Detect which cell encompasses the target text, then output its [x, y] center coordinate. 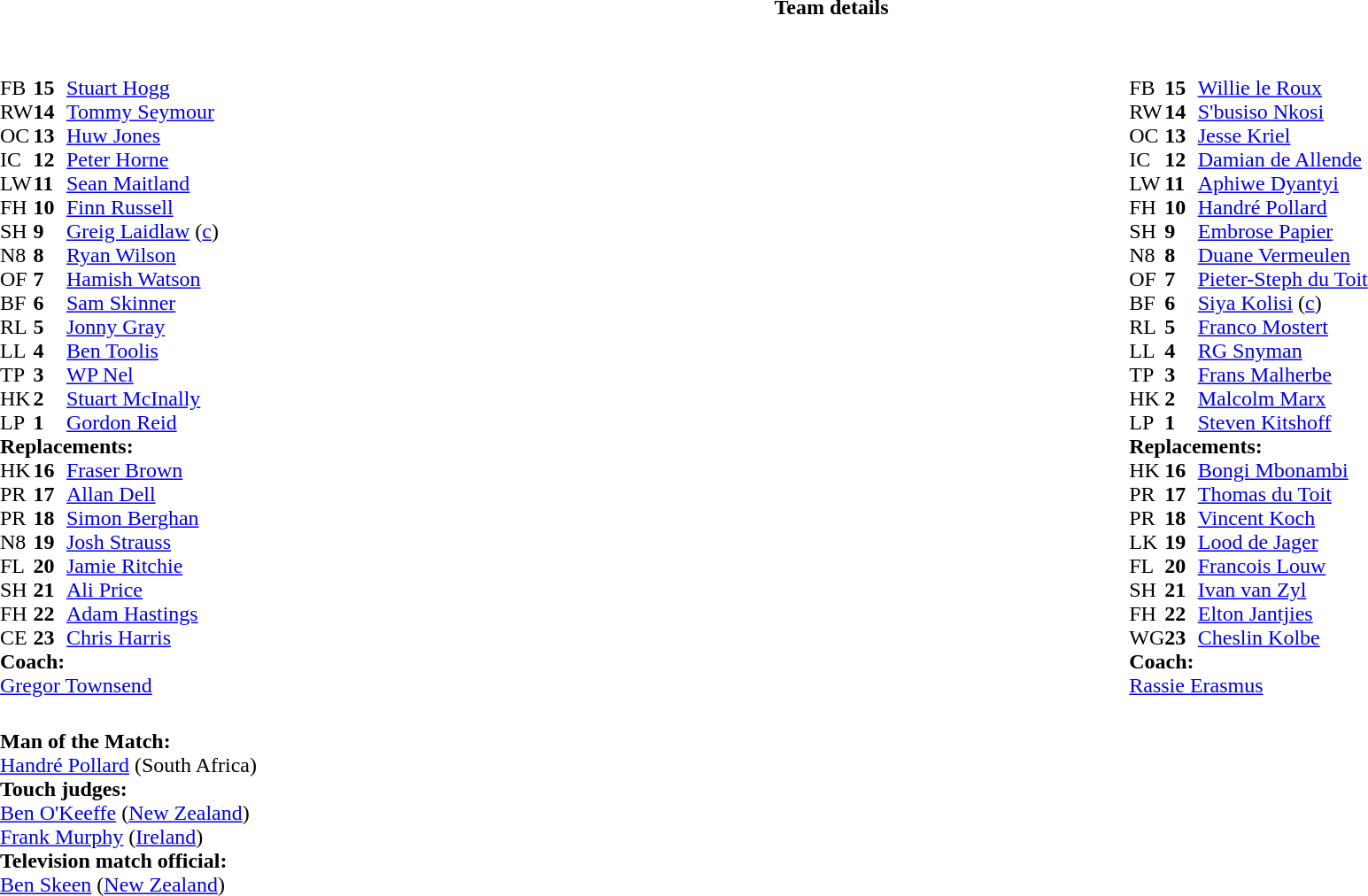
RG Snyman [1283, 351]
Stuart McInally [143, 398]
Bongi Mbonambi [1283, 471]
Aphiwe Dyantyi [1283, 184]
Embrose Papier [1283, 232]
Hamish Watson [143, 280]
Josh Strauss [143, 542]
Allan Dell [143, 494]
Elton Jantjies [1283, 614]
Chris Harris [143, 637]
Tommy Seymour [143, 112]
Rassie Erasmus [1248, 685]
Ali Price [143, 590]
Gregor Townsend [110, 685]
Ryan Wilson [143, 255]
Simon Berghan [143, 519]
Damian de Allende [1283, 159]
Fraser Brown [143, 471]
Frans Malherbe [1283, 375]
Ben Toolis [143, 351]
Francois Louw [1283, 567]
WP Nel [143, 375]
Siya Kolisi (c) [1283, 303]
Huw Jones [143, 136]
Sam Skinner [143, 303]
Greig Laidlaw (c) [143, 232]
Handré Pollard [1283, 207]
Ivan van Zyl [1283, 590]
Thomas du Toit [1283, 494]
Gordon Reid [143, 423]
Adam Hastings [143, 614]
Stuart Hogg [143, 89]
Cheslin Kolbe [1283, 637]
Franco Mostert [1283, 328]
S'busiso Nkosi [1283, 112]
Willie le Roux [1283, 89]
Jesse Kriel [1283, 136]
Peter Horne [143, 159]
Jamie Ritchie [143, 567]
Steven Kitshoff [1283, 423]
Sean Maitland [143, 184]
LK [1147, 542]
Pieter-Steph du Toit [1283, 280]
Jonny Gray [143, 328]
Duane Vermeulen [1283, 255]
Malcolm Marx [1283, 398]
Finn Russell [143, 207]
CE [17, 637]
Lood de Jager [1283, 542]
Vincent Koch [1283, 519]
WG [1147, 637]
